Determine the [x, y] coordinate at the center of the cell enclosing the given text.  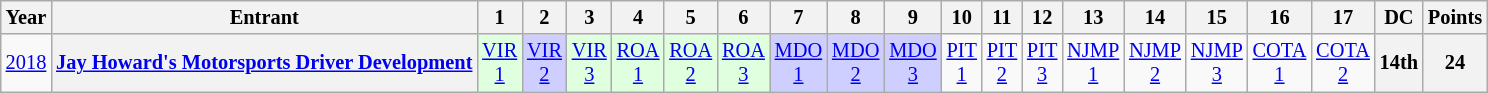
ROA2 [690, 63]
8 [856, 17]
9 [912, 17]
VIR1 [500, 63]
NJMP3 [1217, 63]
ROA1 [638, 63]
3 [590, 17]
MDO1 [798, 63]
10 [962, 17]
1 [500, 17]
Year [26, 17]
COTA1 [1280, 63]
14 [1155, 17]
VIR2 [544, 63]
16 [1280, 17]
NJMP2 [1155, 63]
17 [1343, 17]
2 [544, 17]
14th [1399, 63]
MDO2 [856, 63]
11 [1002, 17]
PIT3 [1042, 63]
PIT1 [962, 63]
2018 [26, 63]
24 [1455, 63]
VIR3 [590, 63]
Points [1455, 17]
ROA3 [744, 63]
15 [1217, 17]
NJMP1 [1093, 63]
Entrant [264, 17]
MDO3 [912, 63]
5 [690, 17]
Jay Howard's Motorsports Driver Development [264, 63]
DC [1399, 17]
COTA2 [1343, 63]
12 [1042, 17]
6 [744, 17]
7 [798, 17]
13 [1093, 17]
PIT2 [1002, 63]
4 [638, 17]
